Scan for the cell matching the given text and deliver its [x, y] coordinate at center. 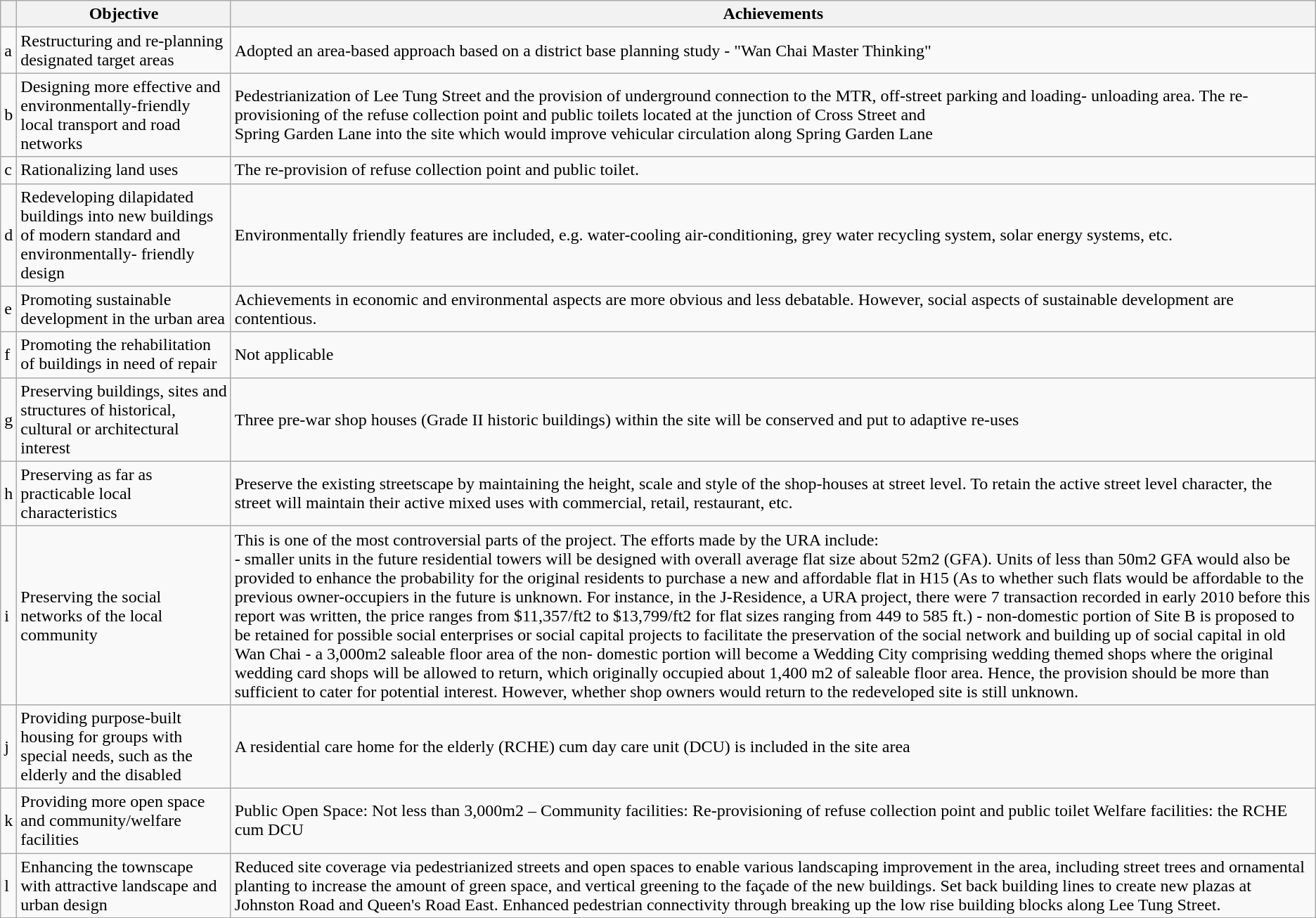
Objective [124, 14]
Three pre-war shop houses (Grade II historic buildings) within the site will be conserved and put to adaptive re-uses [773, 419]
Promoting sustainable development in the urban area [124, 309]
i [8, 615]
Restructuring and re-planning designated target areas [124, 51]
Redeveloping dilapidated buildings into new buildings of modern standard and environmentally- friendly design [124, 235]
Providing more open space and community/welfare facilities [124, 820]
b [8, 115]
Enhancing the townscape with attractive landscape and urban design [124, 886]
The re-provision of refuse collection point and public toilet. [773, 170]
h [8, 493]
Promoting the rehabilitation of buildings in need of repair [124, 354]
l [8, 886]
A residential care home for the elderly (RCHE) cum day care unit (DCU) is included in the site area [773, 746]
e [8, 309]
k [8, 820]
Environmentally friendly features are included, e.g. water-cooling air-conditioning, grey water recycling system, solar energy systems, etc. [773, 235]
Providing purpose-built housing for groups with special needs, such as the elderly and the disabled [124, 746]
Preserving as far as practicable local characteristics [124, 493]
g [8, 419]
d [8, 235]
Not applicable [773, 354]
Adopted an area-based approach based on a district base planning study - "Wan Chai Master Thinking" [773, 51]
Achievements [773, 14]
j [8, 746]
a [8, 51]
Rationalizing land uses [124, 170]
Preserving buildings, sites and structures of historical, cultural or architectural interest [124, 419]
c [8, 170]
Designing more effective and environmentally-friendly local transport and road networks [124, 115]
Preserving the social networks of the local community [124, 615]
f [8, 354]
